From the cell containing the given text, extract its center point as [X, Y] coordinate. 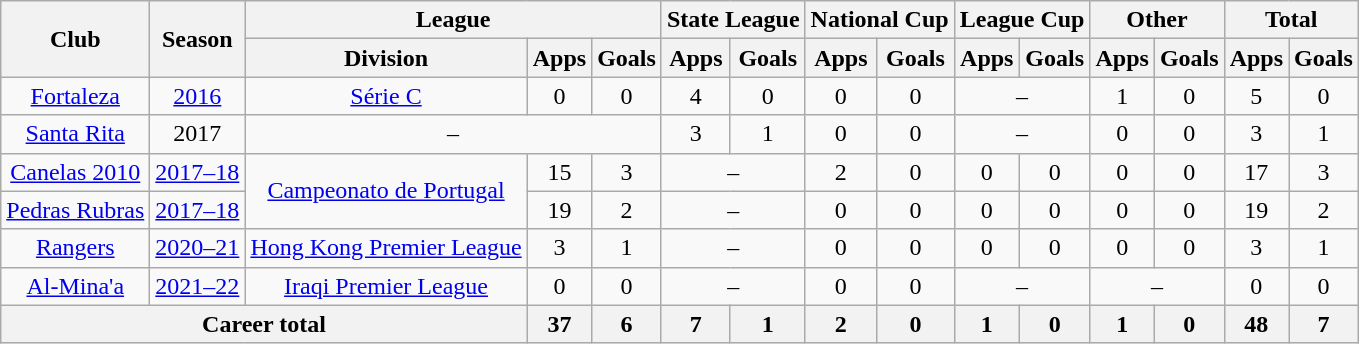
National Cup [880, 20]
Série C [386, 96]
17 [1256, 172]
4 [696, 96]
Iraqi Premier League [386, 286]
Hong Kong Premier League [386, 248]
Division [386, 58]
Pedras Rubras [76, 210]
37 [559, 324]
15 [559, 172]
Other [1157, 20]
League [454, 20]
League Cup [1022, 20]
2020–21 [198, 248]
2021–22 [198, 286]
Santa Rita [76, 134]
5 [1256, 96]
Campeonato de Portugal [386, 191]
2016 [198, 96]
Rangers [76, 248]
2017 [198, 134]
Season [198, 39]
Career total [264, 324]
48 [1256, 324]
6 [627, 324]
State League [733, 20]
Canelas 2010 [76, 172]
Fortaleza [76, 96]
Total [1291, 20]
Al-Mina'a [76, 286]
Club [76, 39]
